Find where the given text appears and provide that cell's center as (X, Y) coordinate. 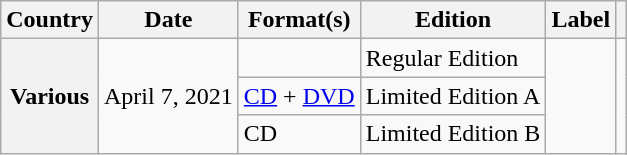
Date (168, 20)
Country (50, 20)
Edition (453, 20)
Label (581, 20)
Limited Edition A (453, 96)
April 7, 2021 (168, 96)
CD (299, 134)
CD + DVD (299, 96)
Limited Edition B (453, 134)
Format(s) (299, 20)
Regular Edition (453, 58)
Various (50, 96)
